Return the [X, Y] coordinate for the center point of the cell that contains the specified text.  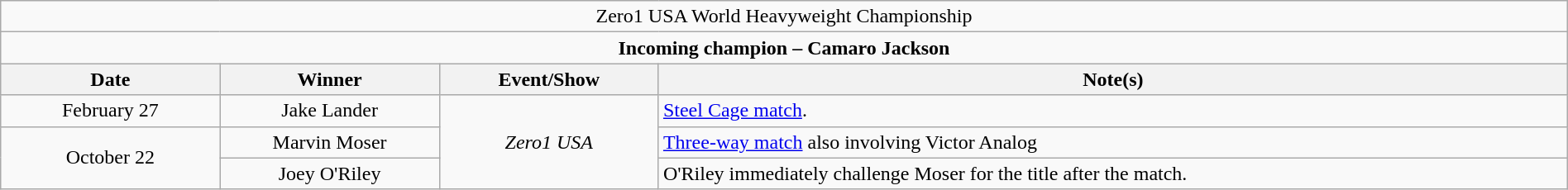
Event/Show [549, 79]
Joey O'Riley [329, 173]
Three-way match also involving Victor Analog [1113, 142]
February 27 [111, 111]
O'Riley immediately challenge Moser for the title after the match. [1113, 173]
October 22 [111, 158]
Note(s) [1113, 79]
Zero1 USA World Heavyweight Championship [784, 17]
Steel Cage match. [1113, 111]
Incoming champion – Camaro Jackson [784, 48]
Jake Lander [329, 111]
Marvin Moser [329, 142]
Date [111, 79]
Winner [329, 79]
Zero1 USA [549, 142]
